Detect which cell encompasses the target text, then output its (x, y) center coordinate. 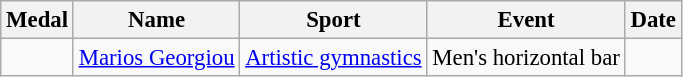
Men's horizontal bar (526, 58)
Event (526, 20)
Sport (334, 20)
Artistic gymnastics (334, 58)
Marios Georgiou (156, 58)
Medal (38, 20)
Date (653, 20)
Name (156, 20)
